Locate the cell with the specified text and output its (X, Y) center coordinate. 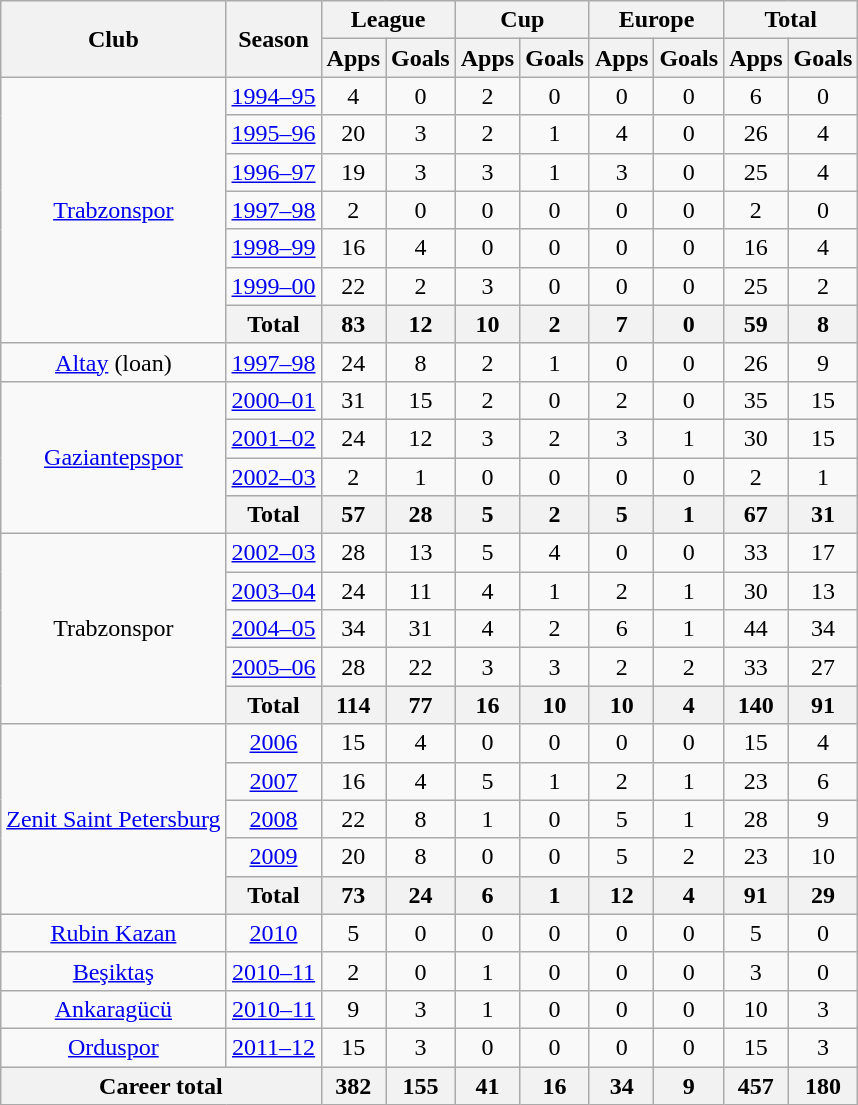
35 (756, 400)
2011–12 (274, 1047)
Club (114, 39)
Season (274, 39)
Altay (loan) (114, 362)
19 (353, 172)
Beşiktaş (114, 971)
27 (823, 667)
League (388, 20)
114 (353, 705)
Orduspor (114, 1047)
Cup (522, 20)
2005–06 (274, 667)
2001–02 (274, 438)
2008 (274, 819)
1999–00 (274, 286)
140 (756, 705)
2000–01 (274, 400)
57 (353, 515)
2009 (274, 857)
41 (487, 1085)
17 (823, 553)
Europe (656, 20)
44 (756, 629)
77 (421, 705)
2003–04 (274, 591)
29 (823, 895)
155 (421, 1085)
1994–95 (274, 96)
7 (621, 324)
382 (353, 1085)
67 (756, 515)
Career total (161, 1085)
Gaziantepspor (114, 457)
Ankaragücü (114, 1009)
73 (353, 895)
1995–96 (274, 134)
2006 (274, 743)
2004–05 (274, 629)
2010 (274, 933)
Rubin Kazan (114, 933)
11 (421, 591)
Zenit Saint Petersburg (114, 819)
59 (756, 324)
1996–97 (274, 172)
180 (823, 1085)
457 (756, 1085)
2007 (274, 781)
83 (353, 324)
1998–99 (274, 248)
